Output the (X, Y) coordinate of the center of the cell containing the given text.  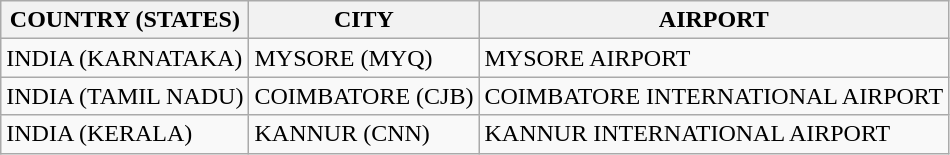
MYSORE (MYQ) (364, 58)
CITY (364, 20)
KANNUR INTERNATIONAL AIRPORT (714, 134)
AIRPORT (714, 20)
COUNTRY (STATES) (125, 20)
INDIA (TAMIL NADU) (125, 96)
KANNUR (CNN) (364, 134)
COIMBATORE (CJB) (364, 96)
MYSORE AIRPORT (714, 58)
COIMBATORE INTERNATIONAL AIRPORT (714, 96)
INDIA (KERALA) (125, 134)
INDIA (KARNATAKA) (125, 58)
